Extract the [X, Y] coordinate from the center of the cell holding the provided text.  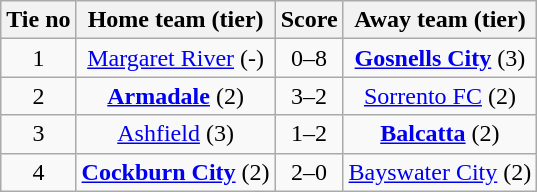
Balcatta (2) [440, 134]
Tie no [38, 20]
4 [38, 172]
Score [309, 20]
3–2 [309, 96]
2 [38, 96]
0–8 [309, 58]
Ashfield (3) [176, 134]
Armadale (2) [176, 96]
Away team (tier) [440, 20]
Bayswater City (2) [440, 172]
Sorrento FC (2) [440, 96]
1–2 [309, 134]
1 [38, 58]
Gosnells City (3) [440, 58]
Cockburn City (2) [176, 172]
Margaret River (-) [176, 58]
2–0 [309, 172]
Home team (tier) [176, 20]
3 [38, 134]
